Find where the given text appears and provide that cell's center as [X, Y] coordinate. 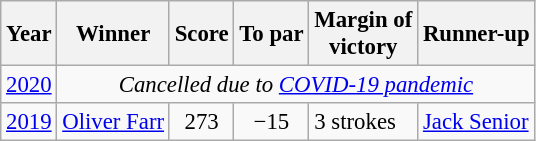
−15 [272, 122]
273 [202, 122]
Cancelled due to COVID-19 pandemic [296, 85]
2019 [29, 122]
Margin ofvictory [364, 34]
Winner [113, 34]
Oliver Farr [113, 122]
Year [29, 34]
To par [272, 34]
Jack Senior [476, 122]
2020 [29, 85]
Runner-up [476, 34]
Score [202, 34]
3 strokes [364, 122]
